Extract the (X, Y) coordinate from the center of the cell holding the provided text.  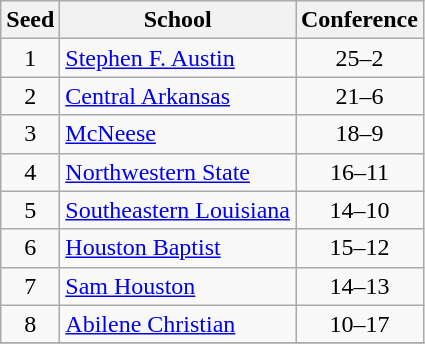
14–13 (360, 286)
8 (30, 324)
15–12 (360, 248)
5 (30, 210)
4 (30, 172)
Seed (30, 20)
Sam Houston (178, 286)
21–6 (360, 96)
Stephen F. Austin (178, 58)
10–17 (360, 324)
6 (30, 248)
School (178, 20)
Abilene Christian (178, 324)
14–10 (360, 210)
25–2 (360, 58)
McNeese (178, 134)
18–9 (360, 134)
7 (30, 286)
Central Arkansas (178, 96)
1 (30, 58)
16–11 (360, 172)
Northwestern State (178, 172)
Conference (360, 20)
Houston Baptist (178, 248)
Southeastern Louisiana (178, 210)
2 (30, 96)
3 (30, 134)
